Locate the cell with the specified text and output its (x, y) center coordinate. 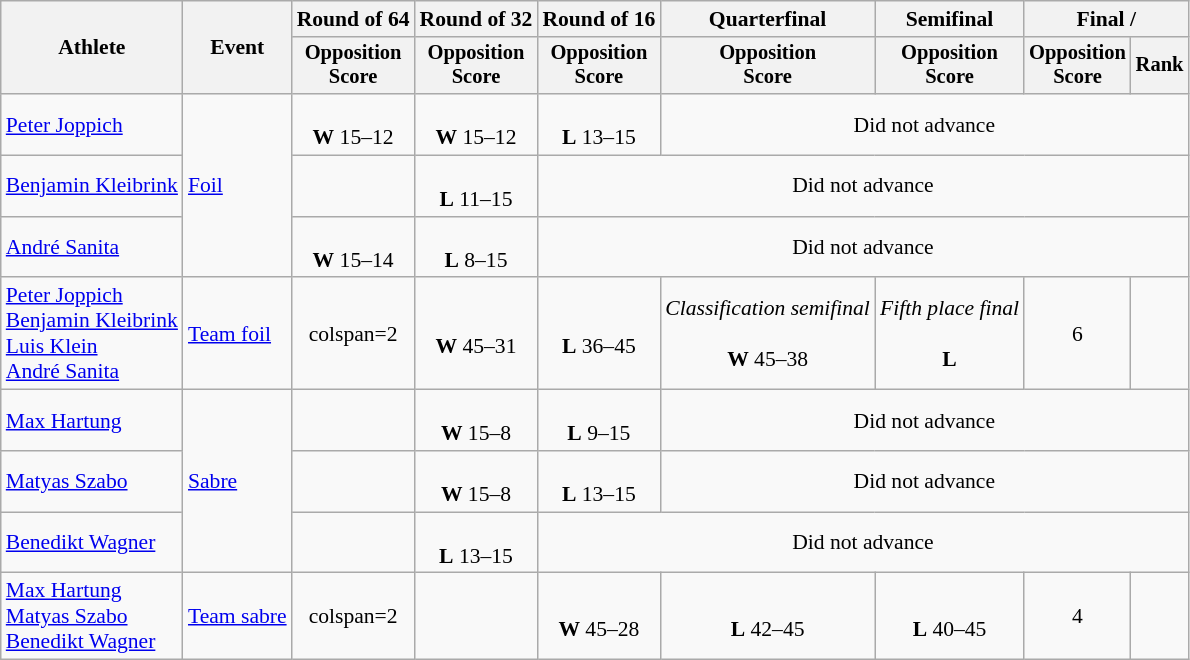
Benedikt Wagner (92, 542)
Classification semifinalW 45–38 (768, 334)
L 42–45 (768, 616)
L 36–45 (598, 334)
L 11–15 (476, 186)
Max Hartung (92, 420)
Max HartungMatyas SzaboBenedikt Wagner (92, 616)
Rank (1160, 66)
6 (1078, 334)
W 45–31 (476, 334)
W 15–14 (354, 248)
Athlete (92, 48)
4 (1078, 616)
Team sabre (238, 616)
Peter Joppich (92, 124)
Quarterfinal (768, 19)
André Sanita (92, 248)
Matyas Szabo (92, 482)
Round of 64 (354, 19)
Sabre (238, 482)
Foil (238, 186)
L 9–15 (598, 420)
Fifth place finalL (950, 334)
Team foil (238, 334)
Semifinal (950, 19)
Event (238, 48)
Final / (1106, 19)
Benjamin Kleibrink (92, 186)
Round of 32 (476, 19)
L 8–15 (476, 248)
Round of 16 (598, 19)
Peter JoppichBenjamin KleibrinkLuis KleinAndré Sanita (92, 334)
W 45–28 (598, 616)
L 40–45 (950, 616)
